Pinpoint the cell where the given text exists, returning its [x, y] midpoint coordinate. 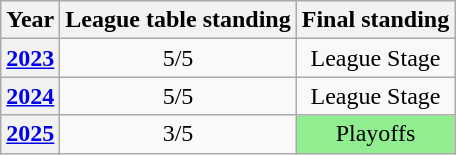
League table standing [178, 20]
Year [30, 20]
Playoffs [375, 134]
2025 [30, 134]
2023 [30, 58]
3/5 [178, 134]
2024 [30, 96]
Final standing [375, 20]
